Provide the [x, y] coordinate of the cell's center where the given text is located.  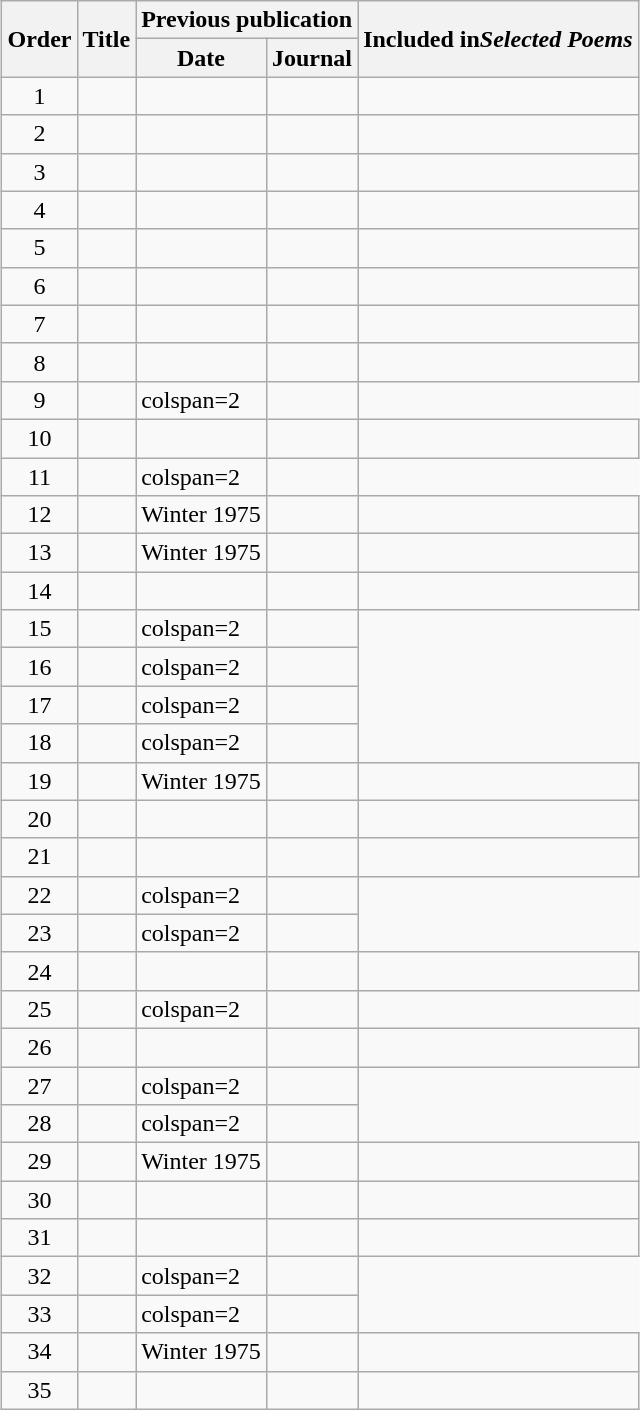
21 [40, 857]
5 [40, 248]
20 [40, 819]
27 [40, 1085]
2 [40, 134]
23 [40, 933]
Order [40, 39]
16 [40, 667]
14 [40, 591]
9 [40, 400]
32 [40, 1276]
22 [40, 895]
Previous publication [247, 20]
28 [40, 1124]
17 [40, 705]
10 [40, 438]
29 [40, 1162]
1 [40, 96]
35 [40, 1390]
34 [40, 1352]
19 [40, 781]
25 [40, 1009]
8 [40, 362]
24 [40, 971]
Included inSelected Poems [498, 39]
4 [40, 210]
13 [40, 553]
Date [202, 58]
6 [40, 286]
3 [40, 172]
7 [40, 324]
31 [40, 1238]
33 [40, 1314]
11 [40, 477]
Journal [312, 58]
12 [40, 515]
18 [40, 743]
Title [106, 39]
30 [40, 1200]
15 [40, 629]
26 [40, 1047]
